Return the [X, Y] coordinate for the center point of the cell that contains the specified text.  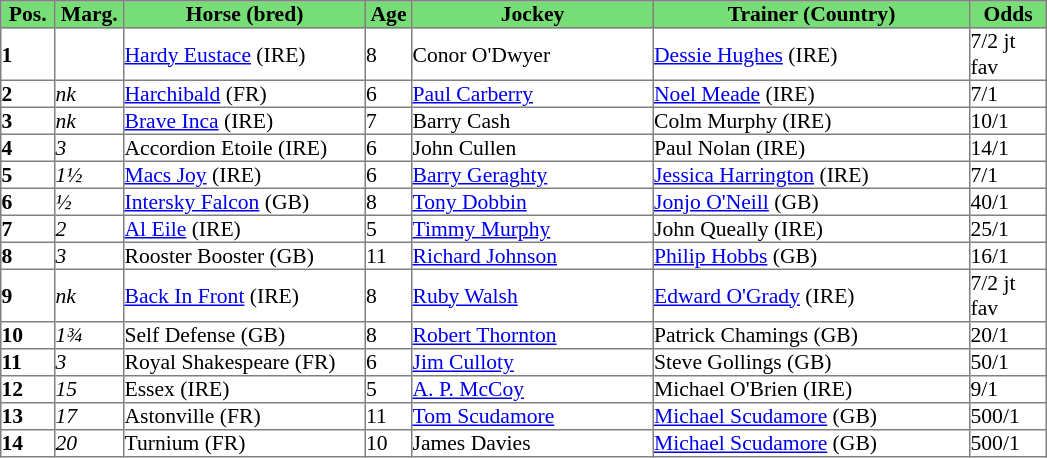
Trainer (Country) [811, 14]
Intersky Falcon (GB) [245, 202]
Macs Joy (IRE) [245, 174]
Timmy Murphy [533, 228]
Tony Dobbin [533, 202]
40/1 [1008, 202]
Self Defense (GB) [245, 336]
1½ [90, 174]
1¾ [90, 336]
Rooster Booster (GB) [245, 256]
Jockey [533, 14]
20 [90, 444]
Harchibald (FR) [245, 94]
Robert Thornton [533, 336]
Astonville (FR) [245, 416]
1 [28, 54]
Age [388, 14]
Barry Geraghty [533, 174]
Brave Inca (IRE) [245, 120]
16/1 [1008, 256]
Al Eile (IRE) [245, 228]
Steve Gollings (GB) [811, 362]
Accordion Etoile (IRE) [245, 148]
Horse (bred) [245, 14]
Back In Front (IRE) [245, 295]
John Queally (IRE) [811, 228]
Jessica Harrington (IRE) [811, 174]
10/1 [1008, 120]
Odds [1008, 14]
4 [28, 148]
25/1 [1008, 228]
½ [90, 202]
15 [90, 390]
Paul Nolan (IRE) [811, 148]
Paul Carberry [533, 94]
John Cullen [533, 148]
A. P. McCoy [533, 390]
Turnium (FR) [245, 444]
17 [90, 416]
Marg. [90, 14]
Richard Johnson [533, 256]
14 [28, 444]
Philip Hobbs (GB) [811, 256]
Dessie Hughes (IRE) [811, 54]
13 [28, 416]
Tom Scudamore [533, 416]
20/1 [1008, 336]
Hardy Eustace (IRE) [245, 54]
Royal Shakespeare (FR) [245, 362]
Essex (IRE) [245, 390]
Ruby Walsh [533, 295]
Patrick Chamings (GB) [811, 336]
9/1 [1008, 390]
Edward O'Grady (IRE) [811, 295]
Jonjo O'Neill (GB) [811, 202]
Jim Culloty [533, 362]
Michael O'Brien (IRE) [811, 390]
Colm Murphy (IRE) [811, 120]
Noel Meade (IRE) [811, 94]
Barry Cash [533, 120]
James Davies [533, 444]
9 [28, 295]
14/1 [1008, 148]
12 [28, 390]
Conor O'Dwyer [533, 54]
50/1 [1008, 362]
Pos. [28, 14]
